Capture the cell that displays the provided text and extract its (X, Y) central coordinate. 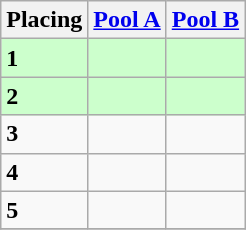
4 (44, 172)
Placing (44, 20)
3 (44, 134)
1 (44, 58)
5 (44, 210)
Pool A (127, 20)
Pool B (205, 20)
2 (44, 96)
